For the text-containing cell, return its midpoint in [x, y] coordinate format. 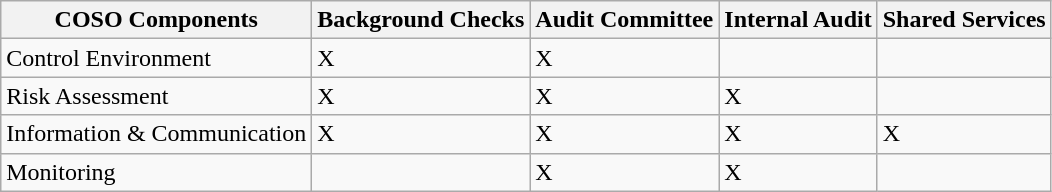
COSO Components [156, 20]
Background Checks [421, 20]
Internal Audit [798, 20]
Risk Assessment [156, 96]
Shared Services [964, 20]
Control Environment [156, 58]
Monitoring [156, 172]
Audit Committee [624, 20]
Information & Communication [156, 134]
